Find where the given text appears and provide that cell's center as (X, Y) coordinate. 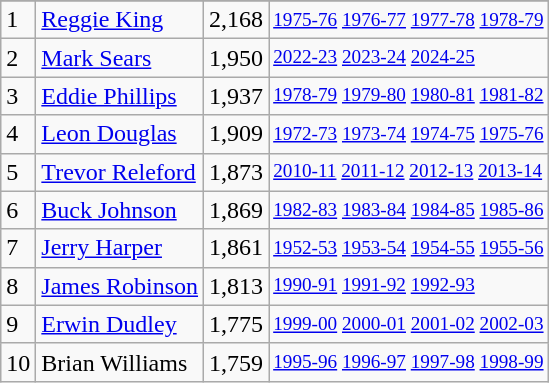
1,950 (236, 58)
1 (18, 20)
Brian Williams (120, 362)
1,869 (236, 210)
1975-76 1976-77 1977-78 1978-79 (408, 20)
5 (18, 172)
7 (18, 248)
8 (18, 286)
Trevor Releford (120, 172)
1,775 (236, 324)
1,861 (236, 248)
Leon Douglas (120, 134)
6 (18, 210)
1,759 (236, 362)
Jerry Harper (120, 248)
Erwin Dudley (120, 324)
2022-23 2023-24 2024-25 (408, 58)
1999-00 2000-01 2001-02 2002-03 (408, 324)
1,909 (236, 134)
3 (18, 96)
2010-11 2011-12 2012-13 2013-14 (408, 172)
2,168 (236, 20)
9 (18, 324)
1978-79 1979-80 1980-81 1981-82 (408, 96)
1982-83 1983-84 1984-85 1985-86 (408, 210)
1990-91 1991-92 1992-93 (408, 286)
James Robinson (120, 286)
Buck Johnson (120, 210)
10 (18, 362)
1972-73 1973-74 1974-75 1975-76 (408, 134)
1,937 (236, 96)
Eddie Phillips (120, 96)
2 (18, 58)
Reggie King (120, 20)
4 (18, 134)
1952-53 1953-54 1954-55 1955-56 (408, 248)
1995-96 1996-97 1997-98 1998-99 (408, 362)
Mark Sears (120, 58)
1,813 (236, 286)
1,873 (236, 172)
